Locate the cell with the specified text and output its [x, y] center coordinate. 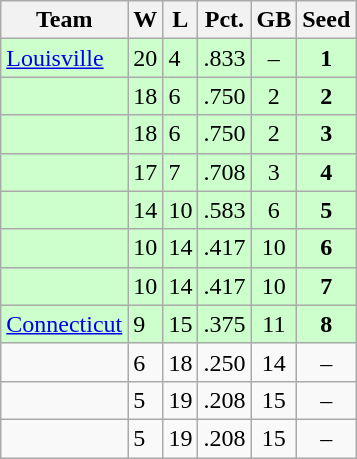
Seed [326, 20]
GB [274, 20]
.833 [224, 58]
8 [326, 324]
.375 [224, 324]
17 [146, 172]
Pct. [224, 20]
Team [64, 20]
9 [146, 324]
L [180, 20]
W [146, 20]
1 [326, 58]
11 [274, 324]
Louisville [64, 58]
.583 [224, 210]
Connecticut [64, 324]
.250 [224, 362]
.708 [224, 172]
20 [146, 58]
